Determine the [X, Y] coordinate at the center of the cell enclosing the given text.  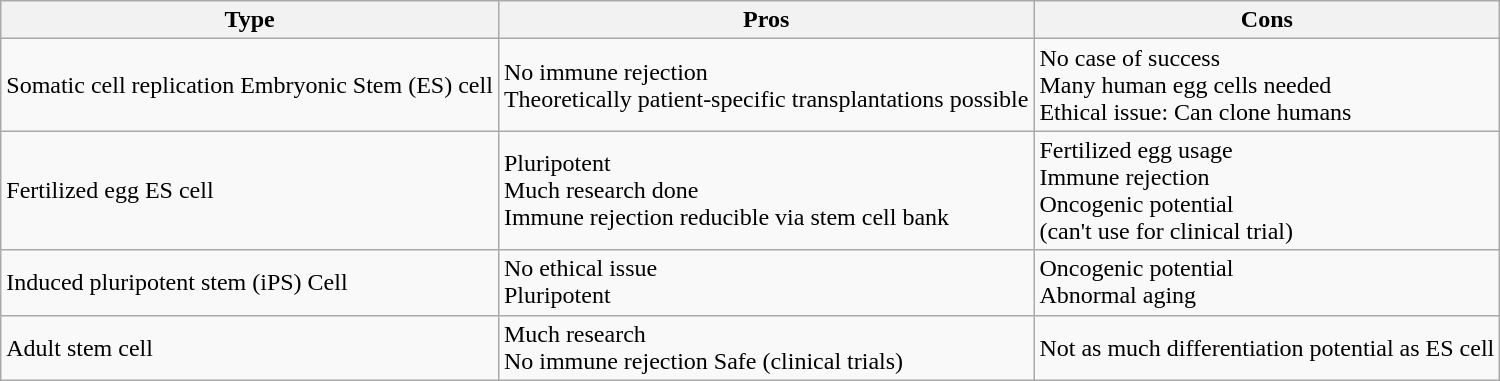
No case of successMany human egg cells neededEthical issue: Can clone humans [1267, 85]
No ethical issuePluripotent [766, 282]
Type [250, 20]
Somatic cell replication Embryonic Stem (ES) cell [250, 85]
Fertilized egg usageImmune rejectionOncogenic potential(can't use for clinical trial) [1267, 190]
Induced pluripotent stem (iPS) Cell [250, 282]
Oncogenic potentialAbnormal aging [1267, 282]
Much researchNo immune rejection Safe (clinical trials) [766, 348]
Pros [766, 20]
Not as much differentiation potential as ES cell [1267, 348]
Fertilized egg ES cell [250, 190]
No immune rejectionTheoretically patient-specific transplantations possible [766, 85]
Cons [1267, 20]
Adult stem cell [250, 348]
PluripotentMuch research doneImmune rejection reducible via stem cell bank [766, 190]
